Find where the given text appears and provide that cell's center as [X, Y] coordinate. 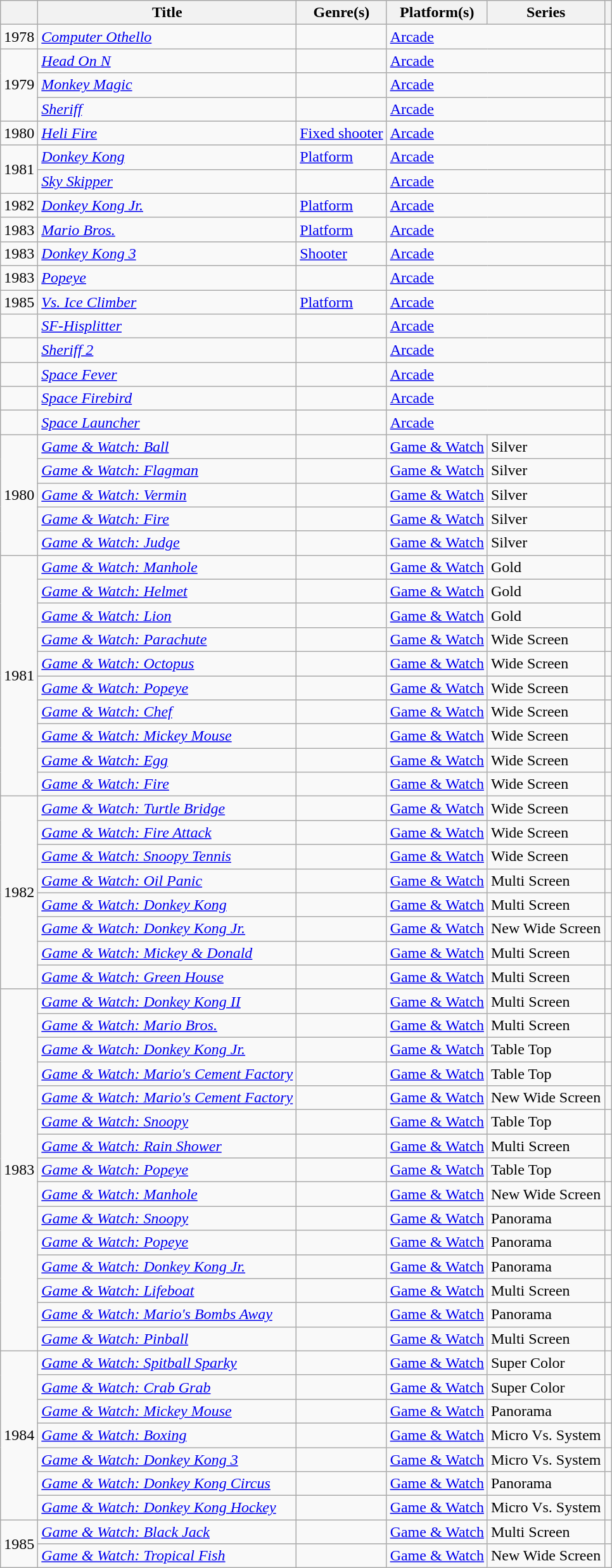
Shooter [341, 253]
Game & Watch: Snoopy Tennis [167, 857]
SF-Hisplitter [167, 326]
Game & Watch: Donkey Kong Hockey [167, 1508]
Title [167, 13]
Fixed shooter [341, 133]
Mario Bros. [167, 229]
Game & Watch: Oil Panic [167, 881]
Game & Watch: Octopus [167, 663]
Game & Watch: Egg [167, 760]
Space Firebird [167, 398]
Game & Watch: Mario Bros. [167, 1025]
Game & Watch: Green House [167, 977]
Game & Watch: Ball [167, 447]
Game & Watch: Tropical Fish [167, 1556]
Vs. Ice Climber [167, 302]
Monkey Magic [167, 85]
Game & Watch: Boxing [167, 1435]
Popeye [167, 277]
Series [546, 13]
Game & Watch: Donkey Kong Circus [167, 1484]
1984 [19, 1435]
Heli Fire [167, 133]
Game & Watch: Judge [167, 543]
Game & Watch: Donkey Kong [167, 905]
Game & Watch: Fire Attack [167, 832]
Computer Othello [167, 37]
Donkey Kong Jr. [167, 205]
Donkey Kong [167, 157]
Game & Watch: Turtle Bridge [167, 808]
Game & Watch: Rain Shower [167, 1146]
Game & Watch: Mario's Bombs Away [167, 1315]
Game & Watch: Mickey & Donald [167, 953]
Game & Watch: Vermin [167, 495]
1979 [19, 85]
Game & Watch: Parachute [167, 639]
Space Launcher [167, 423]
Game & Watch: Helmet [167, 591]
Game & Watch: Crab Grab [167, 1387]
Sky Skipper [167, 181]
Donkey Kong 3 [167, 253]
Space Fever [167, 374]
Game & Watch: Pinball [167, 1339]
Sheriff 2 [167, 350]
Game & Watch: Lifeboat [167, 1291]
Game & Watch: Chef [167, 712]
Genre(s) [341, 13]
Game & Watch: Donkey Kong II [167, 1001]
Game & Watch: Lion [167, 615]
Game & Watch: Donkey Kong 3 [167, 1459]
Platform(s) [437, 13]
Game & Watch: Spitball Sparky [167, 1363]
Sheriff [167, 109]
1978 [19, 37]
Head On N [167, 61]
Game & Watch: Flagman [167, 471]
Game & Watch: Black Jack [167, 1532]
